Output the (x, y) coordinate of the center of the cell containing the given text.  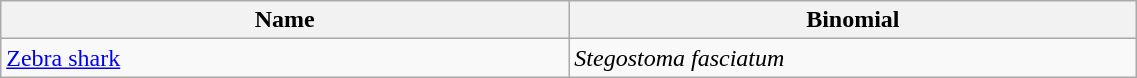
Zebra shark (285, 58)
Name (285, 20)
Binomial (853, 20)
Stegostoma fasciatum (853, 58)
